Return [x, y] of the center of cell containing provided text 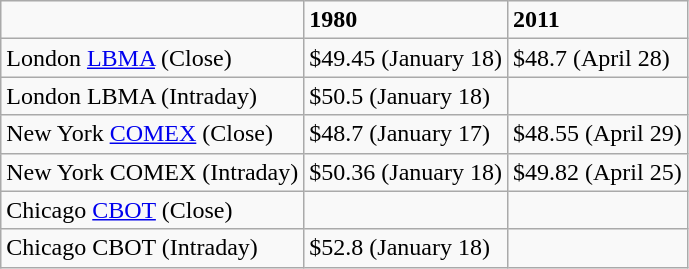
$48.55 (April 29) [597, 134]
$49.82 (April 25) [597, 172]
1980 [406, 20]
Chicago CBOT (Intraday) [152, 248]
New York COMEX (Close) [152, 134]
$48.7 (April 28) [597, 58]
2011 [597, 20]
New York COMEX (Intraday) [152, 172]
Chicago CBOT (Close) [152, 210]
$50.36 (January 18) [406, 172]
$49.45 (January 18) [406, 58]
London LBMA (Intraday) [152, 96]
$48.7 (January 17) [406, 134]
$52.8 (January 18) [406, 248]
$50.5 (January 18) [406, 96]
London LBMA (Close) [152, 58]
